Detect which cell encompasses the target text, then output its [X, Y] center coordinate. 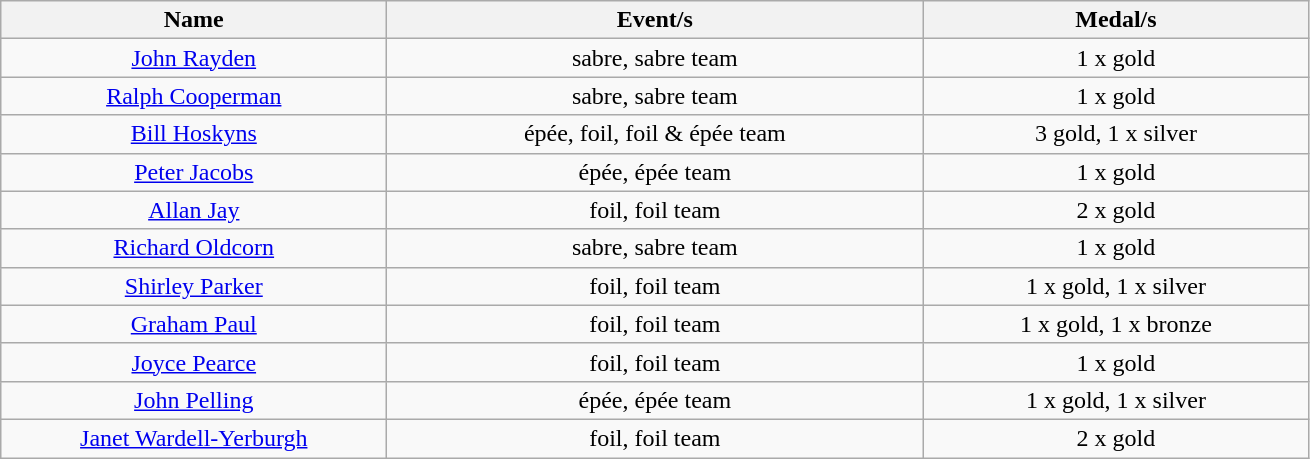
Medal/s [1116, 20]
1 x gold, 1 x bronze [1116, 324]
Joyce Pearce [194, 362]
Bill Hoskyns [194, 134]
John Pelling [194, 400]
Graham Paul [194, 324]
Peter Jacobs [194, 172]
Name [194, 20]
épée, foil, foil & épée team [655, 134]
3 gold, 1 x silver [1116, 134]
Ralph Cooperman [194, 96]
Allan Jay [194, 210]
Janet Wardell-Yerburgh [194, 438]
Event/s [655, 20]
Richard Oldcorn [194, 248]
Shirley Parker [194, 286]
John Rayden [194, 58]
